Detect which cell encompasses the target text, then output its (X, Y) center coordinate. 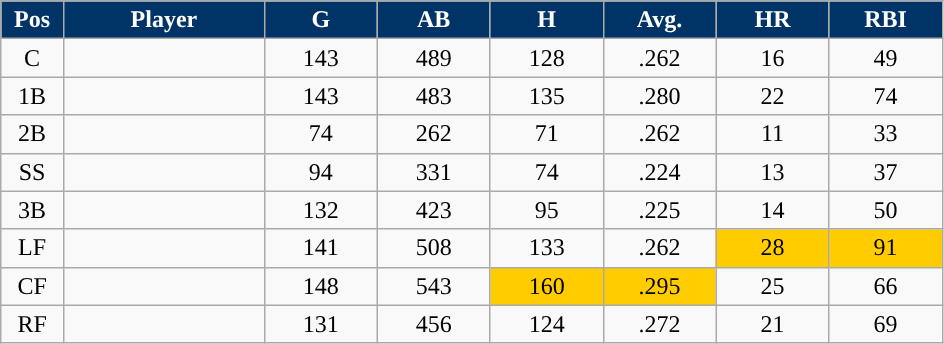
AB (434, 20)
91 (886, 248)
135 (546, 96)
.225 (660, 210)
11 (772, 134)
489 (434, 58)
66 (886, 286)
14 (772, 210)
331 (434, 172)
CF (32, 286)
160 (546, 286)
H (546, 20)
LF (32, 248)
2B (32, 134)
128 (546, 58)
HR (772, 20)
456 (434, 324)
423 (434, 210)
71 (546, 134)
124 (546, 324)
RF (32, 324)
.272 (660, 324)
50 (886, 210)
95 (546, 210)
SS (32, 172)
.224 (660, 172)
.280 (660, 96)
Pos (32, 20)
1B (32, 96)
28 (772, 248)
3B (32, 210)
.295 (660, 286)
133 (546, 248)
37 (886, 172)
543 (434, 286)
94 (320, 172)
69 (886, 324)
G (320, 20)
Avg. (660, 20)
33 (886, 134)
21 (772, 324)
RBI (886, 20)
C (32, 58)
132 (320, 210)
508 (434, 248)
131 (320, 324)
483 (434, 96)
16 (772, 58)
Player (164, 20)
141 (320, 248)
13 (772, 172)
262 (434, 134)
22 (772, 96)
25 (772, 286)
49 (886, 58)
148 (320, 286)
